Extract the [x, y] coordinate from the center of the cell holding the provided text.  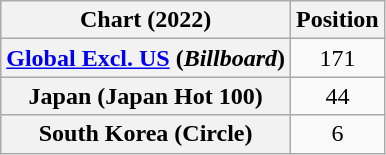
Chart (2022) [146, 20]
Global Excl. US (Billboard) [146, 58]
44 [338, 96]
6 [338, 134]
171 [338, 58]
South Korea (Circle) [146, 134]
Position [338, 20]
Japan (Japan Hot 100) [146, 96]
